Determine the [x, y] coordinate at the center of the cell enclosing the given text.  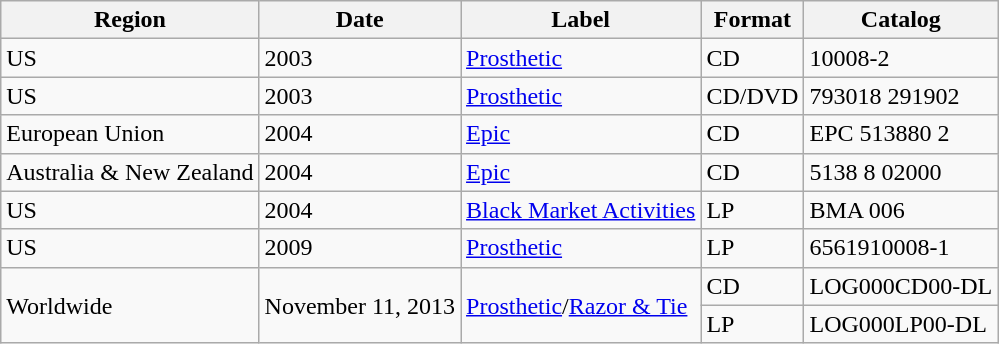
LOG000LP00-DL [901, 324]
Date [360, 20]
Label [581, 20]
EPC 513880 2 [901, 134]
Black Market Activities [581, 210]
2009 [360, 248]
Worldwide [130, 305]
European Union [130, 134]
793018 291902 [901, 96]
BMA 006 [901, 210]
Region [130, 20]
CD/DVD [752, 96]
LOG000CD00-DL [901, 286]
6561910008-1 [901, 248]
10008-2 [901, 58]
Catalog [901, 20]
5138 8 02000 [901, 172]
Australia & New Zealand [130, 172]
November 11, 2013 [360, 305]
Format [752, 20]
Prosthetic/Razor & Tie [581, 305]
